Return the (X, Y) coordinate for the center point of the cell that contains the specified text.  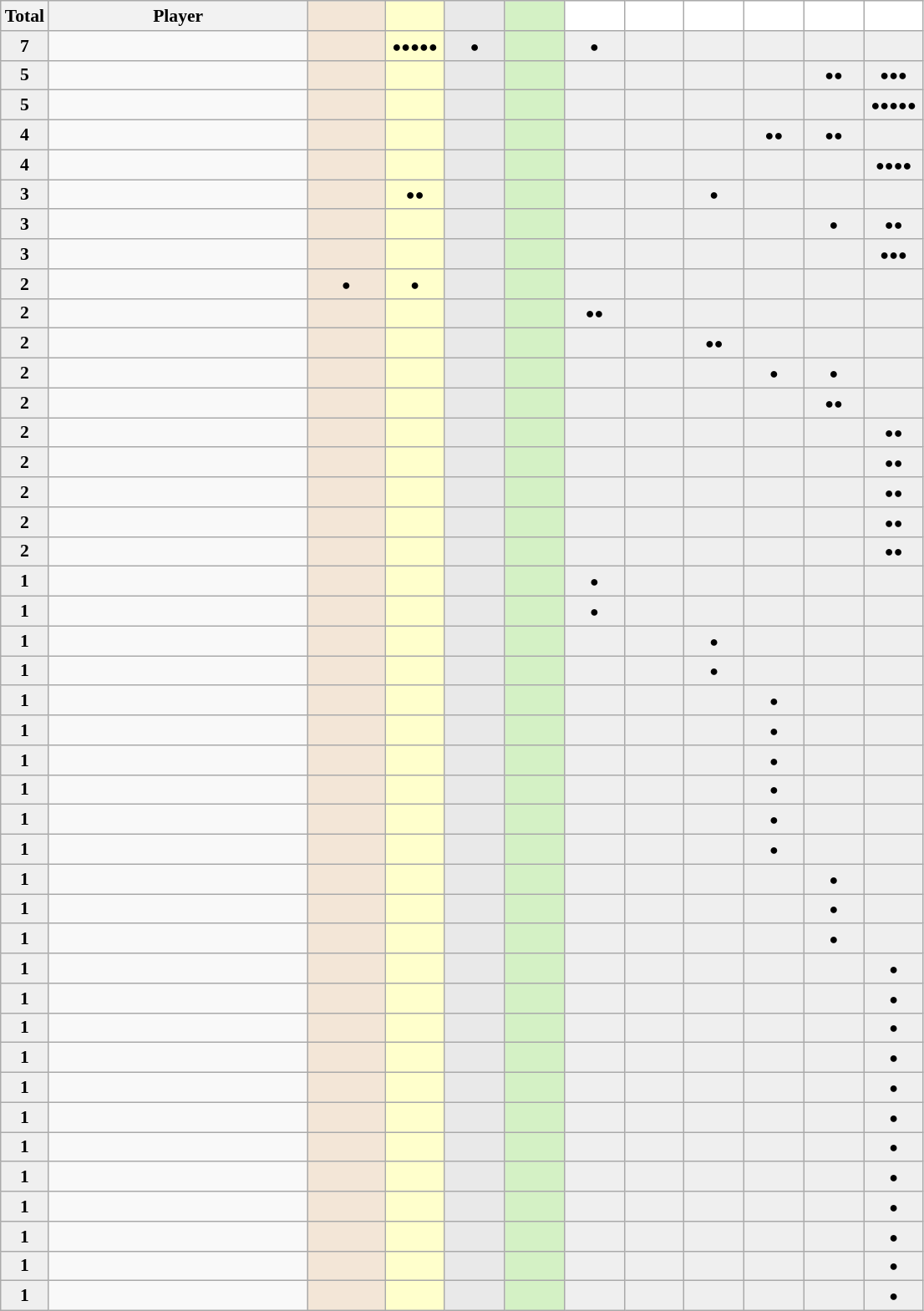
Total (25, 16)
●●●● (894, 165)
7 (25, 46)
Player (178, 16)
